Determine the (x, y) coordinate at the center of the cell enclosing the given text.  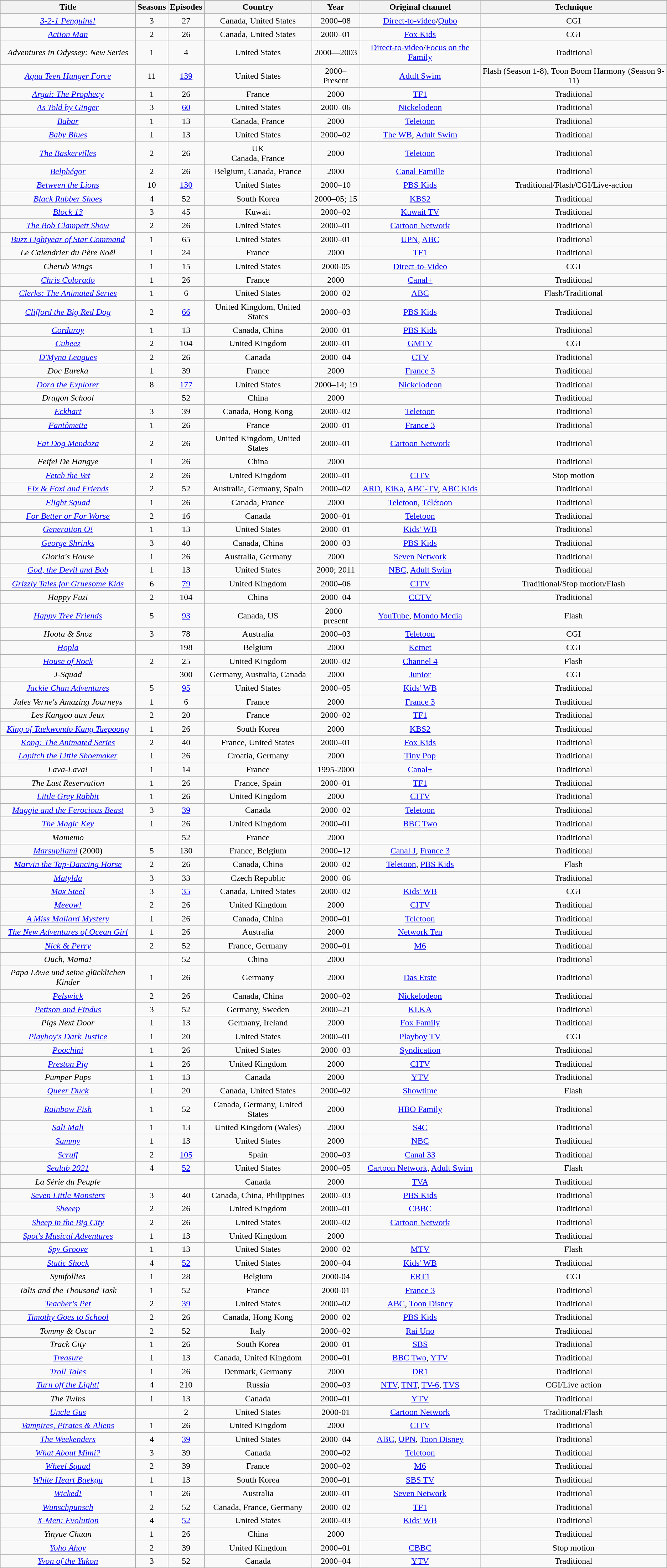
Canada, US (258, 615)
Action Man (68, 34)
MTV (420, 1249)
Pettson and Findus (68, 1009)
Marsupilami (2000) (68, 851)
BBC Two, YTV (420, 1358)
Seasons (152, 7)
ERT1 (420, 1276)
Tommy & Oscar (68, 1331)
GMTV (420, 344)
Treasure (68, 1358)
Hopla (68, 647)
Aqua Teen Hunger Force (68, 75)
Les Kangoo aux Jeux (68, 715)
Argai: The Prophecy (68, 94)
8 (152, 384)
Sheep in the Big City (68, 1222)
Cartoon Network, Adult Swim (420, 1168)
CTV (420, 357)
2000–present (336, 615)
Yinyue Chuan (68, 1534)
United Kingdom (Wales) (258, 1128)
King of Taekwondo Kang Taepoong (68, 729)
Jackie Chan Adventures (68, 688)
Flight Squad (68, 502)
Canal J, France 3 (420, 851)
BBC Two (420, 824)
Spot's Musical Adventures (68, 1236)
France, United States (258, 742)
Pigs Next Door (68, 1023)
Block 13 (68, 212)
Spy Groove (68, 1249)
Track City (68, 1344)
Eckhart (68, 411)
S4C (420, 1128)
33 (186, 878)
Fetch the Vet (68, 475)
Dora the Explorer (68, 384)
Vampires, Pirates & Aliens (68, 1426)
The New Adventures of Ocean Girl (68, 932)
Playboy TV (420, 1036)
15 (186, 266)
2000—2003 (336, 53)
Clifford the Big Red Dog (68, 312)
Fox Family (420, 1023)
93 (186, 615)
Fantômette (68, 425)
2000–08 (336, 21)
La Série du Peuple (68, 1182)
Traditional/Flash/CGI/Live-action (574, 185)
Meeow! (68, 905)
Adult Swim (420, 75)
Babar (68, 121)
2000-04 (336, 1276)
Adventures in Odyssey: New Series (68, 53)
TVA (420, 1182)
God, the Devil and Bob (68, 570)
Pumper Pups (68, 1077)
France, Spain (258, 783)
The Last Reservation (68, 783)
Between the Lions (68, 185)
79 (186, 584)
Sheeep (68, 1209)
Technique (574, 7)
Poochini (68, 1050)
Canal 33 (420, 1155)
Canada, France, Germany (258, 1507)
Belphégor (68, 171)
Australia, Germany, Spain (258, 489)
ARD, KiKa, ABC-TV, ABC Kids (420, 489)
24 (186, 253)
Max Steel (68, 892)
Network Ten (420, 932)
Traditional/Flash (574, 1412)
Hoota & Snoz (68, 634)
Chris Colorado (68, 280)
Wunschpunsch (68, 1507)
France, Belgium (258, 851)
2000-05 (336, 266)
ABC, UPN, Toon Disney (420, 1439)
Showtime (420, 1091)
Doc Eureka (68, 371)
Sammy (68, 1141)
Kuwait TV (420, 212)
Turn off the Light! (68, 1385)
UKCanada, France (258, 153)
Gloria's House (68, 556)
Germany, Ireland (258, 1023)
Grizzly Tales for Gruesome Kids (68, 584)
X-Men: Evolution (68, 1520)
Australia, Germany (258, 556)
Teacher's Pet (68, 1303)
George Shrinks (68, 543)
Teletoon, Télétoon (420, 502)
Sali Mali (68, 1128)
198 (186, 647)
Uncle Gus (68, 1412)
Canal Famille (420, 171)
Scruff (68, 1155)
Pelswick (68, 996)
65 (186, 239)
Kuwait (258, 212)
27 (186, 21)
Nick & Perry (68, 946)
Flash (Season 1-8), Toon Boom Harmony (Season 9-11) (574, 75)
Black Rubber Shoes (68, 198)
The Weekenders (68, 1439)
UPN, ABC (420, 239)
Clerks: The Animated Series (68, 293)
Episodes (186, 7)
D'Myna Leagues (68, 357)
The Magic Key (68, 824)
Lapitch the Little Shoemaker (68, 756)
Feifei De Hangye (68, 462)
1995-2000 (336, 769)
11 (152, 75)
House of Rock (68, 661)
Lava-Lava! (68, 769)
Cubeez (68, 344)
Timothy Goes to School (68, 1317)
J-Squad (68, 675)
Direct-to-Video (420, 266)
Canada, United Kingdom (258, 1358)
2000–21 (336, 1009)
Buzz Lightyear of Star Command (68, 239)
14 (186, 769)
Italy (258, 1331)
Croatia, Germany (258, 756)
Title (68, 7)
Denmark, Germany (258, 1371)
Traditional/Stop motion/Flash (574, 584)
ABC (420, 293)
Mamemo (68, 837)
France, Germany (258, 946)
CCTV (420, 597)
Teletoon, PBS Kids (420, 864)
Little Grey Rabbit (68, 796)
66 (186, 312)
Queer Duck (68, 1091)
CGI/Live action (574, 1385)
Country (258, 7)
A Miss Mallard Mystery (68, 919)
KI.KA (420, 1009)
What About Mimi? (68, 1453)
45 (186, 212)
Das Erste (420, 978)
Maggie and the Ferocious Beast (68, 810)
35 (186, 892)
Junior (420, 675)
Rai Uno (420, 1331)
Belgium, Canada, France (258, 171)
Rainbow Fish (68, 1109)
Fix & Foxi and Friends (68, 489)
HBO Family (420, 1109)
2000–10 (336, 185)
As Told by Ginger (68, 108)
Cherub Wings (68, 266)
95 (186, 688)
DR1 (420, 1371)
Jules Verne's Amazing Journeys (68, 702)
The WB, Adult Swim (420, 135)
Le Calendrier du Père Noël (68, 253)
For Better or For Worse (68, 516)
SBS TV (420, 1480)
NBC, Adult Swim (420, 570)
10 (152, 185)
Direct-to-video/Focus on the Family (420, 53)
Symfollies (68, 1276)
Channel 4 (420, 661)
Playboy's Dark Justice (68, 1036)
Dragon School (68, 398)
Czech Republic (258, 878)
2000–14; 19 (336, 384)
Troll Tales (68, 1371)
Matylda (68, 878)
16 (186, 516)
60 (186, 108)
Seven Little Monsters (68, 1195)
139 (186, 75)
ABC, Toon Disney (420, 1303)
Yoho Ahoy (68, 1548)
SBS (420, 1344)
Canada, China, Philippines (258, 1195)
Yvon of the Yukon (68, 1561)
Syndication (420, 1050)
White Heart Baekgu (68, 1480)
The Baskervilles (68, 153)
2000–05; 15 (336, 198)
Ketnet (420, 647)
Preston Pig (68, 1063)
Talis and the Thousand Task (68, 1290)
Static Shock (68, 1263)
Canada, Germany, United States (258, 1109)
Flash/Traditional (574, 293)
300 (186, 675)
Wicked! (68, 1493)
Tiny Pop (420, 756)
Original channel (420, 7)
177 (186, 384)
Sealab 2021 (68, 1168)
Germany (258, 978)
Happy Tree Friends (68, 615)
2000–Present (336, 75)
Direct-to-video/Qubo (420, 21)
The Twins (68, 1399)
105 (186, 1155)
Year (336, 7)
25 (186, 661)
2000–12 (336, 851)
Corduroy (68, 330)
NBC (420, 1141)
Ouch, Mama! (68, 959)
78 (186, 634)
3-2-1 Penguins! (68, 21)
Happy Fuzi (68, 597)
2000; 2011 (336, 570)
Marvin the Tap-Dancing Horse (68, 864)
28 (186, 1276)
Generation O! (68, 529)
NTV, TNT, TV-6, TVS (420, 1385)
210 (186, 1385)
YouTube, Mondo Media (420, 615)
Russia (258, 1385)
Baby Blues (68, 135)
Kong: The Animated Series (68, 742)
Papa Löwe und seine glücklichen Kinder (68, 978)
The Bob Clampett Show (68, 226)
Germany, Sweden (258, 1009)
Spain (258, 1155)
Fat Dog Mendoza (68, 444)
Germany, Australia, Canada (258, 675)
Wheel Squad (68, 1466)
